Locate the cell with the specified text and output its [X, Y] center coordinate. 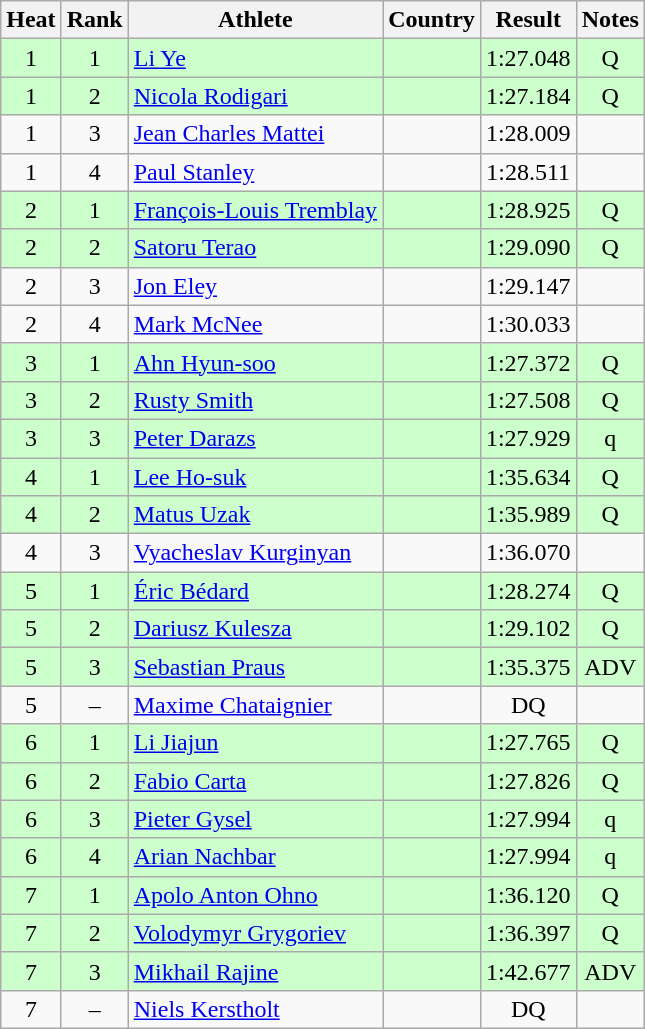
1:30.033 [528, 324]
Fabio Carta [255, 781]
Paul Stanley [255, 172]
1:42.677 [528, 971]
1:27.048 [528, 58]
1:35.375 [528, 667]
Li Ye [255, 58]
1:35.634 [528, 477]
Mikhail Rajine [255, 971]
Result [528, 20]
Éric Bédard [255, 591]
1:27.508 [528, 400]
Athlete [255, 20]
1:27.929 [528, 438]
1:28.009 [528, 134]
1:28.925 [528, 210]
Country [432, 20]
1:29.090 [528, 248]
1:27.184 [528, 96]
Nicola Rodigari [255, 96]
Niels Kerstholt [255, 1009]
1:36.120 [528, 895]
Mark McNee [255, 324]
1:29.147 [528, 286]
Maxime Chataignier [255, 705]
1:28.274 [528, 591]
1:29.102 [528, 629]
Satoru Terao [255, 248]
Notes [610, 20]
Li Jiajun [255, 743]
Sebastian Praus [255, 667]
Volodymyr Grygoriev [255, 933]
Vyacheslav Kurginyan [255, 553]
1:36.070 [528, 553]
1:27.826 [528, 781]
Jon Eley [255, 286]
Matus Uzak [255, 515]
1:35.989 [528, 515]
1:27.765 [528, 743]
1:28.511 [528, 172]
1:27.372 [528, 362]
1:36.397 [528, 933]
Rusty Smith [255, 400]
Pieter Gysel [255, 819]
Peter Darazs [255, 438]
Lee Ho-suk [255, 477]
Heat [31, 20]
Dariusz Kulesza [255, 629]
Jean Charles Mattei [255, 134]
Apolo Anton Ohno [255, 895]
Arian Nachbar [255, 857]
Ahn Hyun-soo [255, 362]
François-Louis Tremblay [255, 210]
Rank [94, 20]
